For the text-containing cell, return its midpoint in (X, Y) coordinate format. 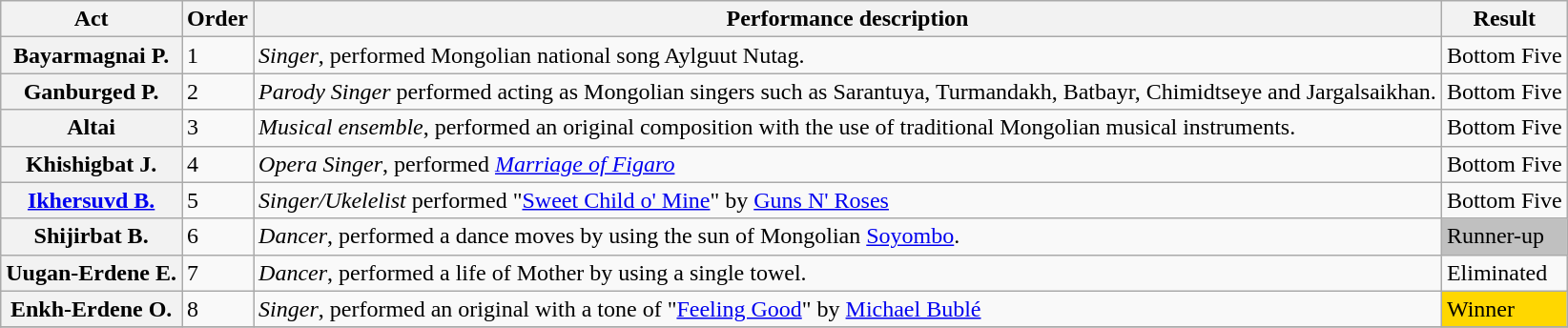
Altai (92, 128)
Order (217, 19)
1 (217, 55)
Singer, performed an original with a tone of "Feeling Good" by Michael Bublé (848, 309)
Ganburged P. (92, 92)
7 (217, 273)
3 (217, 128)
Opera Singer, performed Marriage of Figaro (848, 164)
Parody Singer performed acting as Mongolian singers such as Sarantuya, Turmandakh, Batbayr, Chimidtseye and Jargalsaikhan. (848, 92)
2 (217, 92)
Enkh-Erdene O. (92, 309)
Singer, performed Mongolian national song Aylguut Nutag. (848, 55)
6 (217, 236)
Bayarmagnai P. (92, 55)
4 (217, 164)
Dancer, performed a dance moves by using the sun of Mongolian Soyombo. (848, 236)
Performance description (848, 19)
Winner (1504, 309)
Ikhersuvd B. (92, 200)
5 (217, 200)
Shijirbat B. (92, 236)
Result (1504, 19)
8 (217, 309)
Dancer, performed a life of Mother by using a single towel. (848, 273)
Uugan-Erdene E. (92, 273)
Musical ensemble, performed an original composition with the use of traditional Mongolian musical instruments. (848, 128)
Act (92, 19)
Singer/Ukelelist performed "Sweet Child o' Mine" by Guns N' Roses (848, 200)
Eliminated (1504, 273)
Runner-up (1504, 236)
Khishigbat J. (92, 164)
